Search for the cell housing the specified text and yield its [x, y] center coordinate. 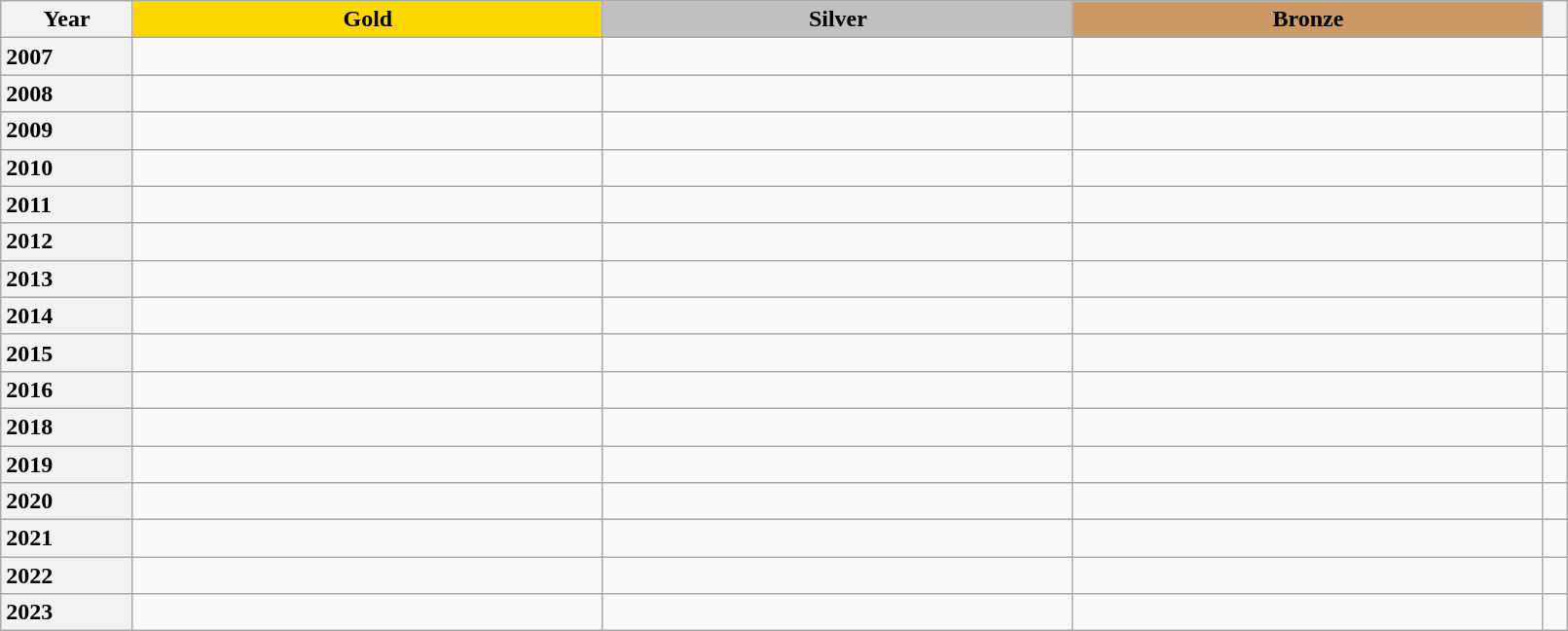
2009 [67, 130]
2016 [67, 390]
2007 [67, 56]
2018 [67, 427]
Gold [368, 19]
2008 [67, 93]
2010 [67, 167]
Year [67, 19]
Silver [837, 19]
2021 [67, 538]
2011 [67, 204]
2020 [67, 501]
2019 [67, 464]
2015 [67, 353]
2013 [67, 278]
2014 [67, 315]
2023 [67, 612]
2022 [67, 575]
Bronze [1308, 19]
2012 [67, 241]
